For the text-containing cell, return its midpoint in [X, Y] coordinate format. 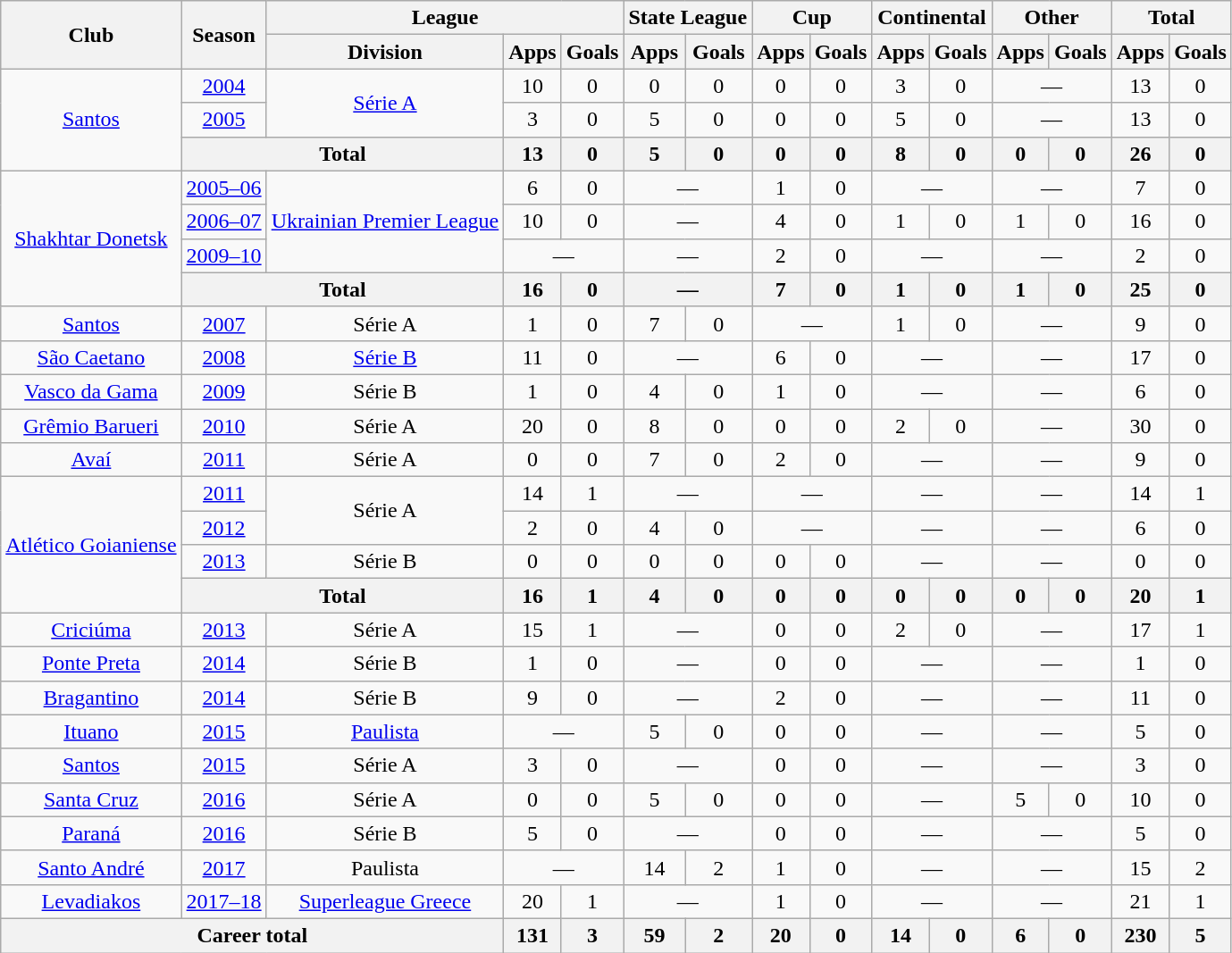
2008 [223, 357]
2005 [223, 120]
2009 [223, 391]
25 [1140, 289]
Paraná [91, 833]
2009–10 [223, 255]
59 [654, 935]
2004 [223, 86]
2005–06 [223, 188]
Vasco da Gama [91, 391]
Other [1052, 18]
Continental [932, 18]
230 [1140, 935]
League [445, 18]
2012 [223, 528]
State League [688, 18]
Career total [252, 935]
2006–07 [223, 222]
Ituano [91, 731]
São Caetano [91, 357]
Bragantino [91, 698]
21 [1140, 901]
Superleague Greece [385, 901]
Criciúma [91, 630]
2017 [223, 867]
2017–18 [223, 901]
2007 [223, 323]
Santo André [91, 867]
Atlético Goianiense [91, 545]
Ukrainian Premier League [385, 222]
Levadiakos [91, 901]
131 [532, 935]
Season [223, 35]
2010 [223, 426]
Cup [812, 18]
26 [1140, 154]
Avaí [91, 460]
Ponte Preta [91, 664]
Club [91, 35]
30 [1140, 426]
Santa Cruz [91, 799]
Division [385, 52]
Shakhtar Donetsk [91, 238]
Grêmio Barueri [91, 426]
